Provide the [x, y] coordinate of the cell's center where the given text is located.  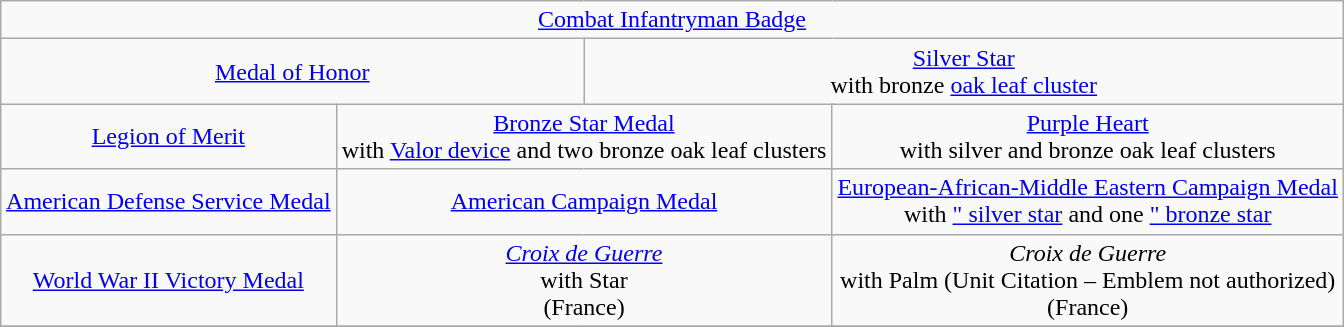
Bronze Star Medalwith Valor device and two bronze oak leaf clusters [584, 136]
American Campaign Medal [584, 202]
Croix de Guerrewith Star(France) [584, 280]
Purple Heartwith silver and bronze oak leaf clusters [1088, 136]
American Defense Service Medal [169, 202]
Croix de Guerrewith Palm (Unit Citation – Emblem not authorized)(France) [1088, 280]
Silver Starwith bronze oak leaf cluster [964, 72]
Combat Infantryman Badge [672, 20]
Legion of Merit [169, 136]
World War II Victory Medal [169, 280]
Medal of Honor [292, 72]
European-African-Middle Eastern Campaign Medalwith " silver star and one " bronze star [1088, 202]
